Output the [x, y] coordinate of the center of the cell containing the given text.  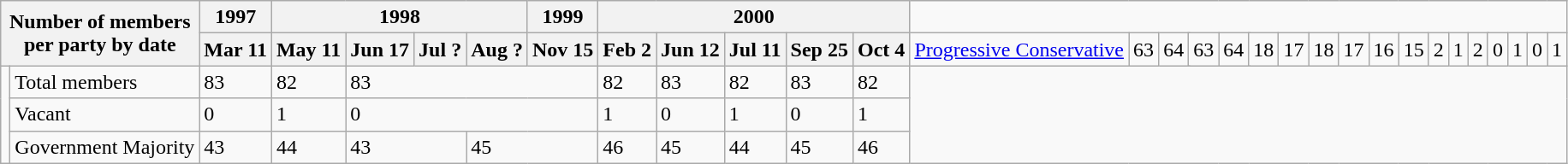
Jun 17 [380, 50]
Nov 15 [562, 50]
Aug ? [497, 50]
1998 [399, 17]
Progressive Conservative [1019, 50]
Jun 12 [691, 50]
16 [1383, 50]
Oct 4 [881, 50]
Jul ? [440, 50]
Government Majority [104, 147]
Sep 25 [819, 50]
2000 [754, 17]
Feb 2 [627, 50]
Mar 11 [236, 50]
1999 [562, 17]
Vacant [104, 114]
Total members [104, 82]
Number of membersper party by date [100, 33]
Jul 11 [755, 50]
15 [1414, 50]
1997 [236, 17]
May 11 [308, 50]
